Pinpoint the cell where the given text exists, returning its (X, Y) midpoint coordinate. 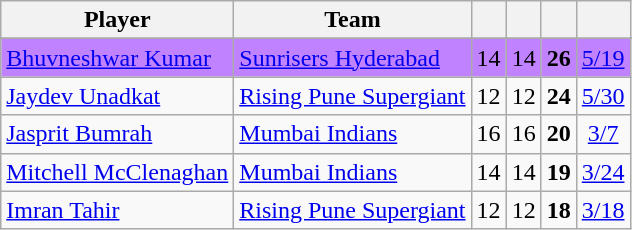
Sunrisers Hyderabad (352, 58)
3/7 (603, 134)
20 (558, 134)
26 (558, 58)
18 (558, 210)
Imran Tahir (118, 210)
Bhuvneshwar Kumar (118, 58)
5/19 (603, 58)
Jaydev Unadkat (118, 96)
Team (352, 20)
3/24 (603, 172)
24 (558, 96)
5/30 (603, 96)
19 (558, 172)
Player (118, 20)
3/18 (603, 210)
Mitchell McClenaghan (118, 172)
Jasprit Bumrah (118, 134)
